Find where the given text appears and provide that cell's center as (x, y) coordinate. 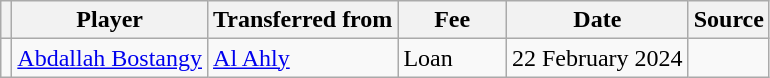
Date (597, 20)
Al Ahly (303, 58)
Player (110, 20)
Loan (452, 58)
22 February 2024 (597, 58)
Abdallah Bostangy (110, 58)
Transferred from (303, 20)
Source (728, 20)
Fee (452, 20)
